Return (X, Y) of the center of cell containing provided text 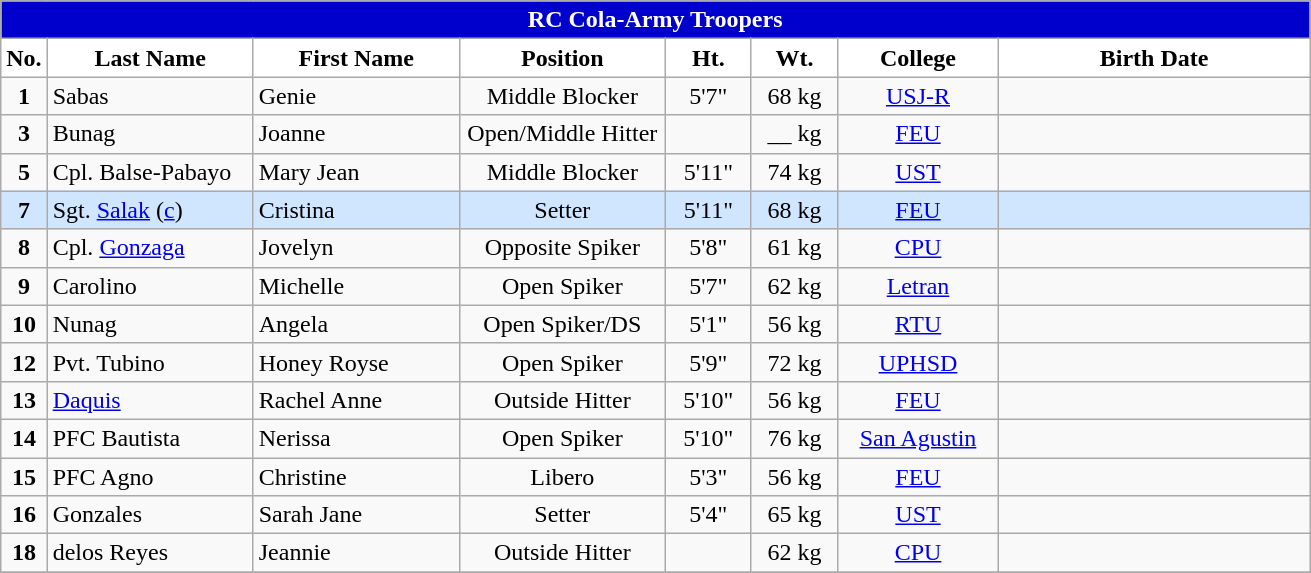
Libero (562, 477)
Position (562, 58)
13 (24, 400)
15 (24, 477)
Gonzales (150, 515)
PFC Agno (150, 477)
5'9" (708, 362)
Cristina (356, 210)
Nunag (150, 324)
3 (24, 134)
14 (24, 438)
5'4" (708, 515)
Nerissa (356, 438)
Joanne (356, 134)
Jeannie (356, 553)
Michelle (356, 286)
Genie (356, 96)
San Agustin (918, 438)
Honey Royse (356, 362)
__ kg (794, 134)
5'3" (708, 477)
Cpl. Balse-Pabayo (150, 172)
10 (24, 324)
Rachel Anne (356, 400)
74 kg (794, 172)
9 (24, 286)
Opposite Spiker (562, 248)
76 kg (794, 438)
Pvt. Tubino (150, 362)
65 kg (794, 515)
College (918, 58)
Sabas (150, 96)
18 (24, 553)
RC Cola-Army Troopers (656, 20)
Carolino (150, 286)
Jovelyn (356, 248)
5 (24, 172)
RTU (918, 324)
8 (24, 248)
No. (24, 58)
5'1" (708, 324)
Ht. (708, 58)
12 (24, 362)
61 kg (794, 248)
UPHSD (918, 362)
Christine (356, 477)
72 kg (794, 362)
Sarah Jane (356, 515)
Last Name (150, 58)
Letran (918, 286)
Cpl. Gonzaga (150, 248)
Mary Jean (356, 172)
Wt. (794, 58)
Sgt. Salak (c) (150, 210)
Open/Middle Hitter (562, 134)
5'8" (708, 248)
Daquis (150, 400)
First Name (356, 58)
Open Spiker/DS (562, 324)
Angela (356, 324)
16 (24, 515)
Birth Date (1154, 58)
Bunag (150, 134)
7 (24, 210)
delos Reyes (150, 553)
1 (24, 96)
PFC Bautista (150, 438)
USJ-R (918, 96)
